For the text-containing cell, return its midpoint in [x, y] coordinate format. 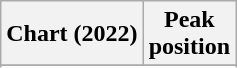
Chart (2022) [72, 34]
Peakposition [189, 34]
